Locate the cell with the specified text and output its (X, Y) center coordinate. 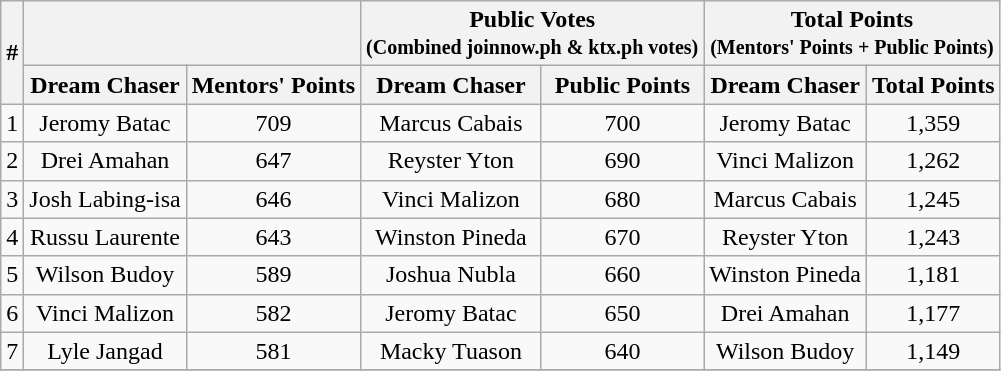
640 (622, 351)
700 (622, 123)
6 (12, 313)
Public Votes(Combined joinnow.ph & ktx.ph votes) (532, 34)
1,149 (934, 351)
1,177 (934, 313)
1,359 (934, 123)
Lyle Jangad (105, 351)
1,245 (934, 199)
646 (273, 199)
Macky Tuason (452, 351)
Public Points (622, 85)
Total Points(Mentors' Points + Public Points) (852, 34)
2 (12, 161)
7 (12, 351)
1,181 (934, 275)
581 (273, 351)
# (12, 52)
650 (622, 313)
3 (12, 199)
670 (622, 237)
709 (273, 123)
4 (12, 237)
1 (12, 123)
582 (273, 313)
5 (12, 275)
Russu Laurente (105, 237)
589 (273, 275)
Josh Labing-isa (105, 199)
690 (622, 161)
1,243 (934, 237)
660 (622, 275)
1,262 (934, 161)
647 (273, 161)
Joshua Nubla (452, 275)
643 (273, 237)
680 (622, 199)
Mentors' Points (273, 85)
Total Points (934, 85)
